Scan for the cell matching the given text and deliver its (x, y) coordinate at center. 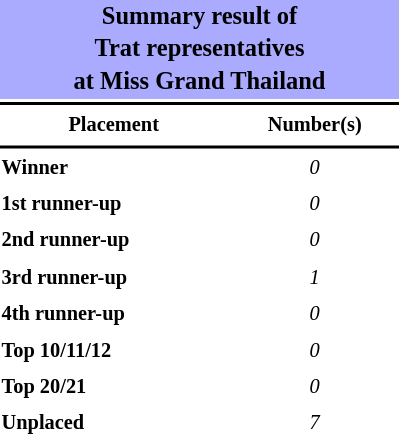
2nd runner-up (114, 241)
Winner (114, 168)
Number(s) (314, 125)
Summary result ofTrat representativesat Miss Grand Thailand (200, 50)
3rd runner-up (114, 278)
1st runner-up (114, 204)
Placement (114, 125)
Top 10/11/12 (114, 351)
1 (314, 278)
Top 20/21 (114, 387)
4th runner-up (114, 314)
